Detect which cell encompasses the target text, then output its (x, y) center coordinate. 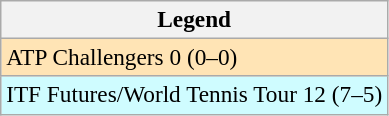
ATP Challengers 0 (0–0) (194, 57)
ITF Futures/World Tennis Tour 12 (7–5) (194, 95)
Legend (194, 19)
